Find where the given text appears and provide that cell's center as [x, y] coordinate. 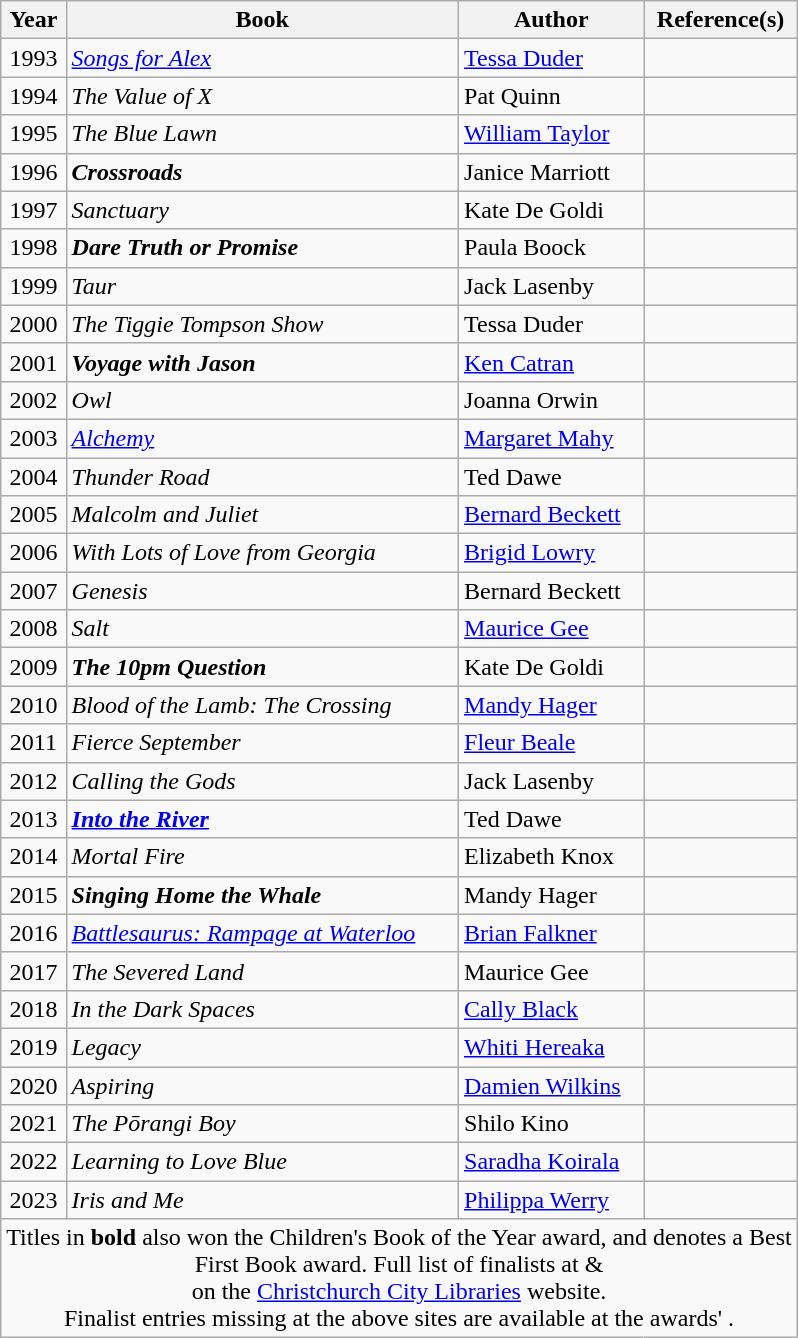
1994 [34, 96]
Iris and Me [262, 1200]
2019 [34, 1047]
2021 [34, 1124]
2018 [34, 1009]
Aspiring [262, 1085]
Margaret Mahy [552, 438]
2014 [34, 857]
2017 [34, 971]
Dare Truth or Promise [262, 248]
Author [552, 20]
1993 [34, 58]
2012 [34, 781]
2005 [34, 515]
Blood of the Lamb: The Crossing [262, 705]
2007 [34, 591]
2006 [34, 553]
1996 [34, 172]
Calling the Gods [262, 781]
The Value of X [262, 96]
1999 [34, 286]
1997 [34, 210]
In the Dark Spaces [262, 1009]
2004 [34, 477]
Fleur Beale [552, 743]
William Taylor [552, 134]
Paula Boock [552, 248]
Into the River [262, 819]
The 10pm Question [262, 667]
2001 [34, 362]
Shilo Kino [552, 1124]
2013 [34, 819]
Mortal Fire [262, 857]
Malcolm and Juliet [262, 515]
Battlesaurus: Rampage at Waterloo [262, 933]
Thunder Road [262, 477]
1998 [34, 248]
Whiti Hereaka [552, 1047]
2023 [34, 1200]
Elizabeth Knox [552, 857]
Genesis [262, 591]
Singing Home the Whale [262, 895]
With Lots of Love from Georgia [262, 553]
Saradha Koirala [552, 1162]
Book [262, 20]
Philippa Werry [552, 1200]
Fierce September [262, 743]
Songs for Alex [262, 58]
Owl [262, 400]
Pat Quinn [552, 96]
2016 [34, 933]
The Tiggie Tompson Show [262, 324]
Crossroads [262, 172]
2022 [34, 1162]
2009 [34, 667]
Year [34, 20]
Reference(s) [720, 20]
2010 [34, 705]
Learning to Love Blue [262, 1162]
Salt [262, 629]
Joanna Orwin [552, 400]
Sanctuary [262, 210]
The Severed Land [262, 971]
2002 [34, 400]
Janice Marriott [552, 172]
The Blue Lawn [262, 134]
Cally Black [552, 1009]
Alchemy [262, 438]
Ken Catran [552, 362]
2020 [34, 1085]
2008 [34, 629]
Brian Falkner [552, 933]
Brigid Lowry [552, 553]
2011 [34, 743]
1995 [34, 134]
2003 [34, 438]
2015 [34, 895]
Damien Wilkins [552, 1085]
The Pōrangi Boy [262, 1124]
Taur [262, 286]
Voyage with Jason [262, 362]
Legacy [262, 1047]
2000 [34, 324]
